Determine the (x, y) coordinate at the center of the cell enclosing the given text.  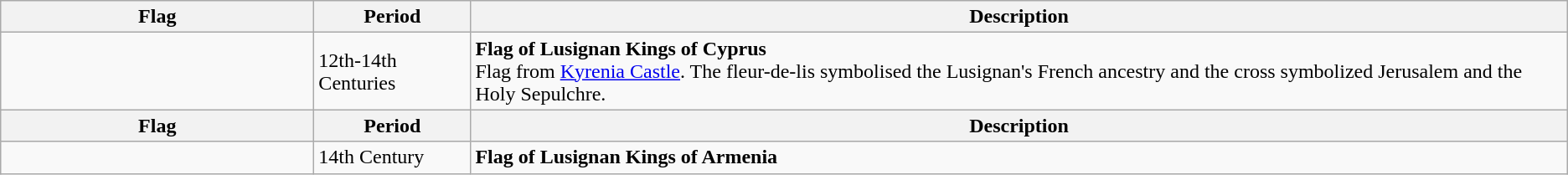
12th-14th Centuries (392, 71)
14th Century (392, 157)
Flag of Lusignan Kings of Armenia (1019, 157)
